Determine the (X, Y) coordinate at the center of the cell enclosing the given text.  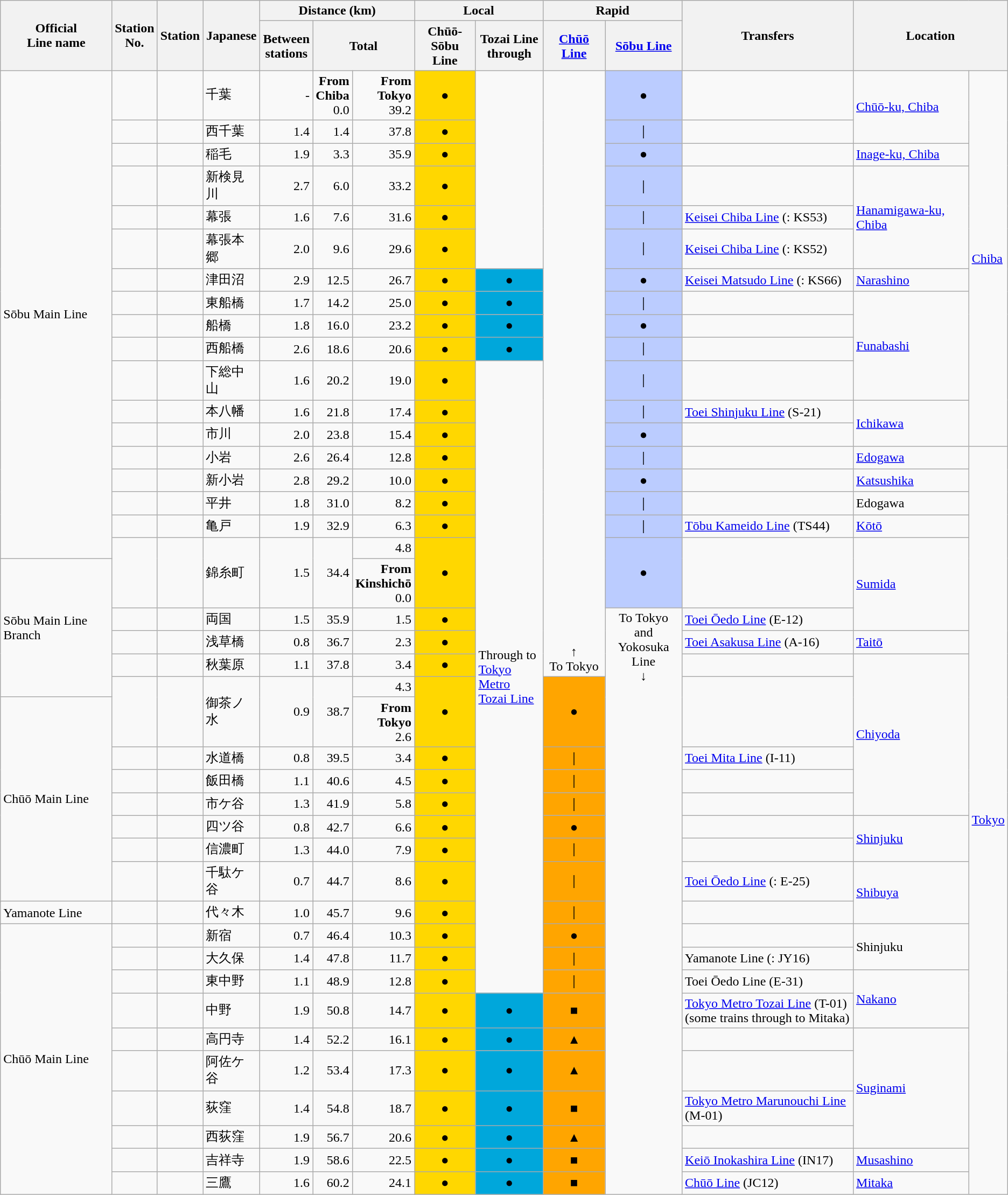
浅草橋 (232, 642)
52.2 (333, 1039)
17.4 (383, 411)
21.8 (333, 411)
千葉 (232, 95)
23.8 (333, 435)
6.0 (333, 186)
FromKinshichō0.0 (383, 583)
Suginami (911, 1088)
Toei Ōedo Line (: E-25) (768, 881)
16.1 (383, 1039)
4.5 (383, 781)
12.5 (333, 280)
Station (180, 36)
11.7 (383, 959)
Japanese (232, 36)
7.6 (333, 218)
Shibuya (911, 893)
40.6 (333, 781)
Keisei Chiba Line (: KS52) (768, 249)
Kōtō (911, 527)
亀戸 (232, 527)
StationNo. (135, 36)
1.0 (286, 912)
48.9 (333, 981)
御茶ノ水 (232, 711)
水道橋 (232, 758)
1.2 (286, 1071)
Total (364, 46)
8.6 (383, 881)
39.5 (333, 758)
16.0 (333, 326)
18.6 (333, 349)
Toei Ōedo Line (E-12) (768, 619)
58.6 (333, 1160)
Ichikawa (911, 423)
代々木 (232, 912)
小岩 (232, 458)
吉祥寺 (232, 1160)
29.6 (383, 249)
Tozai Linethrough (509, 46)
信濃町 (232, 850)
47.8 (333, 959)
Funabashi (911, 346)
Yamanote Line (: JY16) (768, 959)
3.3 (333, 155)
高円寺 (232, 1039)
東船橋 (232, 303)
1.7 (286, 303)
Nakano (911, 999)
FromChiba0.0 (333, 95)
18.7 (383, 1108)
10.3 (383, 936)
29.2 (333, 480)
19.0 (383, 380)
31.0 (333, 503)
50.8 (333, 1010)
31.6 (383, 218)
Sōbu Line (644, 46)
Transfers (768, 36)
東中野 (232, 981)
Sōbu Main Line Branch (56, 627)
2.9 (286, 280)
32.9 (333, 527)
6.3 (383, 527)
0.9 (286, 711)
26.4 (333, 458)
Katsushika (911, 480)
船橋 (232, 326)
6.6 (383, 827)
秋葉原 (232, 666)
Chūō-SōbuLine (445, 46)
8.2 (383, 503)
三鷹 (232, 1183)
Keisei Matsudo Line (: KS66) (768, 280)
5.8 (383, 805)
Toei Asakusa Line (A-16) (768, 642)
幕張本郷 (232, 249)
Sumida (911, 584)
Local (479, 11)
23.2 (383, 326)
14.7 (383, 1010)
平井 (232, 503)
60.2 (333, 1183)
Chiba (988, 258)
Tōbu Kameido Line (TS44) (768, 527)
26.7 (383, 280)
市川 (232, 435)
53.4 (333, 1071)
7.9 (383, 850)
新検見川 (232, 186)
Distance (km) (337, 11)
Hanamigawa-ku, Chiba (911, 218)
Keiō Inokashira Line (IN17) (768, 1160)
四ツ谷 (232, 827)
新宿 (232, 936)
新小岩 (232, 480)
56.7 (333, 1137)
飯田橋 (232, 781)
↑To Tokyo (574, 374)
FromTokyo2.6 (383, 722)
10.0 (383, 480)
Musashino (911, 1160)
Toei Mita Line (I-11) (768, 758)
4.3 (383, 687)
Chiyoda (911, 735)
両国 (232, 619)
42.7 (333, 827)
中野 (232, 1010)
2.8 (286, 480)
Sōbu Main Line (56, 315)
市ケ谷 (232, 805)
2.3 (383, 642)
Tokyo Metro Tozai Line (T-01)(some trains through to Mitaka) (768, 1010)
44.0 (333, 850)
Narashino (911, 280)
Tokyo Metro Marunouchi Line (M-01) (768, 1108)
本八幡 (232, 411)
錦糸町 (232, 572)
Betweenstations (286, 46)
Through to Tokyo MetroTozai Line (509, 676)
西船橋 (232, 349)
幕張 (232, 218)
Chūō Line (JC12) (768, 1183)
To Tokyo and Yokosuka Line↓ (644, 902)
2.7 (286, 186)
Mitaka (911, 1183)
大久保 (232, 959)
西千葉 (232, 131)
稲毛 (232, 155)
OfficialLine name (56, 36)
46.4 (333, 936)
44.7 (333, 881)
Tokyo (988, 820)
Chūō Line (574, 46)
Location (930, 36)
Toei Ōedo Line (E-31) (768, 981)
Keisei Chiba Line (: KS53) (768, 218)
34.4 (333, 572)
阿佐ケ谷 (232, 1071)
41.9 (333, 805)
20.2 (333, 380)
荻窪 (232, 1108)
Yamanote Line (56, 912)
Inage-ku, Chiba (911, 155)
15.4 (383, 435)
Chūō-ku, Chiba (911, 107)
Toei Shinjuku Line (S-21) (768, 411)
36.7 (333, 642)
38.7 (333, 711)
Rapid (612, 11)
24.1 (383, 1183)
千駄ケ谷 (232, 881)
西荻窪 (232, 1137)
22.5 (383, 1160)
33.2 (383, 186)
Taitō (911, 642)
17.3 (383, 1071)
54.8 (333, 1108)
- (286, 95)
津田沼 (232, 280)
45.7 (333, 912)
14.2 (333, 303)
25.0 (383, 303)
下総中山 (232, 380)
FromTokyo39.2 (383, 95)
4.8 (383, 548)
